Locate the cell with the specified text and output its (X, Y) center coordinate. 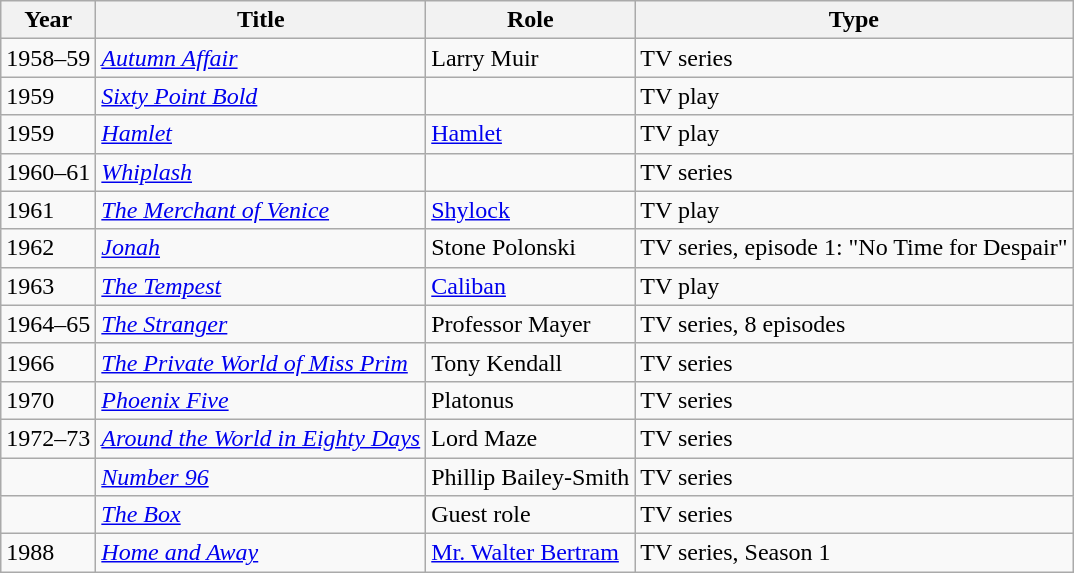
Role (530, 20)
1963 (48, 286)
1966 (48, 362)
Number 96 (261, 477)
1970 (48, 400)
Guest role (530, 515)
Around the World in Eighty Days (261, 438)
Jonah (261, 248)
Mr. Walter Bertram (530, 553)
1988 (48, 553)
Professor Mayer (530, 324)
Caliban (530, 286)
1961 (48, 210)
TV series, Season 1 (854, 553)
Shylock (530, 210)
Lord Maze (530, 438)
Platonus (530, 400)
Tony Kendall (530, 362)
The Merchant of Venice (261, 210)
1964–65 (48, 324)
1960–61 (48, 172)
Sixty Point Bold (261, 96)
TV series, episode 1: "No Time for Despair" (854, 248)
Larry Muir (530, 58)
1958–59 (48, 58)
Year (48, 20)
Whiplash (261, 172)
Phoenix Five (261, 400)
Autumn Affair (261, 58)
The Private World of Miss Prim (261, 362)
Stone Polonski (530, 248)
Type (854, 20)
Phillip Bailey-Smith (530, 477)
TV series, 8 episodes (854, 324)
Title (261, 20)
1962 (48, 248)
1972–73 (48, 438)
The Tempest (261, 286)
Home and Away (261, 553)
The Box (261, 515)
The Stranger (261, 324)
